Extract the (x, y) coordinate from the center of the cell holding the provided text.  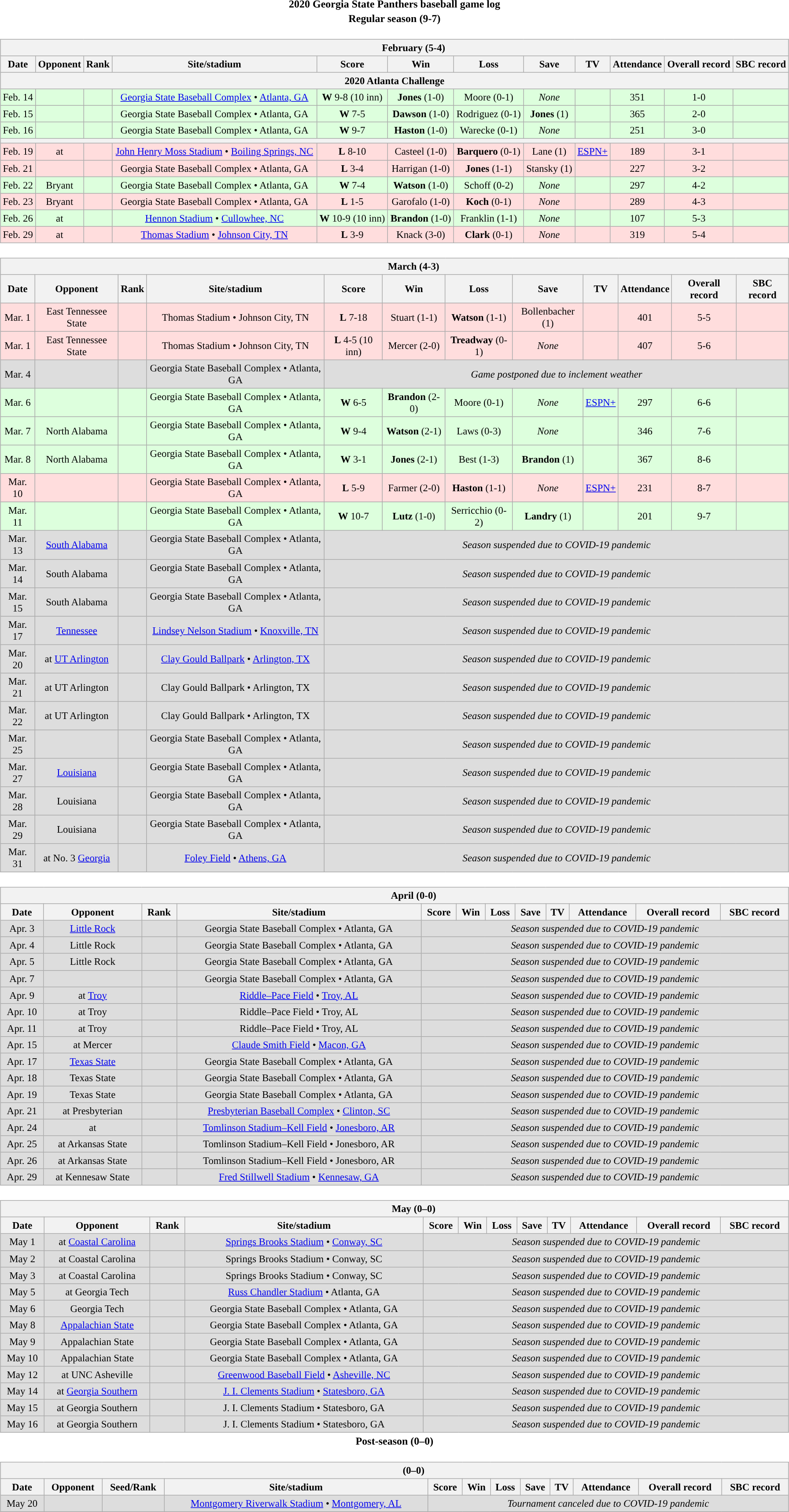
3-2 (699, 168)
Bollenbacher (1) (548, 317)
Mar. 6 (18, 403)
Feb. 14 (18, 97)
231 (645, 488)
W 6-5 (354, 403)
Apr. 3 (22, 929)
Watson (2-1) (414, 431)
Tennessee (77, 630)
May 10 (22, 1358)
Fred Stillwell Stadium • Kennesaw, GA (299, 1177)
Apr. 25 (22, 1144)
Warecke (0-1) (489, 130)
W 9-7 (352, 130)
Apr. 24 (22, 1127)
Watson (1-0) (421, 185)
Landry (1) (548, 516)
Mar. 11 (18, 516)
Mar. 22 (18, 715)
Serricchio (0-2) (479, 516)
Tournament canceled due to COVID-19 pandemic (608, 1504)
5-5 (704, 317)
at Georgia Tech (97, 1292)
Lane (1) (549, 152)
401 (645, 317)
Mar. 17 (18, 630)
Mar. 15 (18, 602)
May 8 (22, 1325)
Feb. 15 (18, 114)
4-2 (699, 185)
319 (638, 234)
May 16 (22, 1424)
at UNC Asheville (97, 1375)
289 (638, 201)
May 20 (22, 1504)
at Kennesaw State (92, 1177)
L 3-4 (352, 168)
Jones (2-1) (414, 460)
4-3 (699, 201)
Apr. 19 (22, 1094)
L 4-5 (10 inn) (354, 345)
Presbyterian Baseball Complex • Clinton, SC (299, 1111)
Apr. 7 (22, 978)
Feb. 21 (18, 168)
5-6 (704, 345)
Casteel (1-0) (421, 152)
Montgomery Riverwalk Stadium • Montgomery, AL (296, 1504)
Haston (1-0) (421, 130)
W 3-1 (354, 460)
5-4 (699, 234)
2-0 (699, 114)
Apr. 11 (22, 1028)
at No. 3 Georgia (77, 858)
Knack (3-0) (421, 234)
Mar. 29 (18, 829)
Jones (1-0) (421, 97)
May 12 (22, 1375)
W 10-9 (10 inn) (352, 218)
Franklin (1-1) (489, 218)
Feb. 29 (18, 234)
Apr. 29 (22, 1177)
Feb. 19 (18, 152)
Apr. 10 (22, 1012)
Mar. 8 (18, 460)
L 7-18 (354, 317)
at Presbyterian (92, 1111)
W 9-4 (354, 431)
8-6 (704, 460)
7-6 (704, 431)
Stuart (1-1) (414, 317)
Claude Smith Field • Macon, GA (299, 1045)
Georgia Tech (97, 1308)
1-0 (699, 97)
Apr. 4 (22, 945)
Mar. 25 (18, 745)
8-7 (704, 488)
251 (638, 130)
Garofalo (1-0) (421, 201)
189 (638, 152)
May 5 (22, 1292)
Apr. 21 (22, 1111)
May 9 (22, 1342)
Mar. 10 (18, 488)
Treadway (0-1) (479, 345)
May 14 (22, 1391)
365 (638, 114)
Apr. 15 (22, 1045)
W 9-8 (10 inn) (352, 97)
L 1-5 (352, 201)
Mercer (2-0) (414, 345)
Feb. 22 (18, 185)
W 7-4 (352, 185)
6-6 (704, 403)
May (0–0) (394, 1209)
Feb. 26 (18, 218)
Mar. 27 (18, 773)
Mar. 20 (18, 659)
227 (638, 168)
Watson (1-1) (479, 317)
Apr. 5 (22, 962)
3-0 (699, 130)
Foley Field • Athens, GA (236, 858)
Feb. 23 (18, 201)
Dawson (1-0) (421, 114)
346 (645, 431)
W 10-7 (354, 516)
May 15 (22, 1408)
3-1 (699, 152)
Mar. 31 (18, 858)
Clark (0-1) (489, 234)
Game postponed due to inclement weather (557, 374)
9-7 (704, 516)
Apr. 9 (22, 995)
2020 Atlanta Challenge (394, 81)
Best (1-3) (479, 460)
Apr. 26 (22, 1161)
L 8-10 (352, 152)
Mar. 13 (18, 545)
Farmer (2-0) (414, 488)
Apr. 18 (22, 1078)
May 3 (22, 1275)
Apr. 17 (22, 1061)
Mar. 14 (18, 574)
John Henry Moss Stadium • Boiling Springs, NC (215, 152)
Mar. 4 (18, 374)
Brandon (1-0) (421, 218)
Mar. 21 (18, 687)
Lutz (1-0) (414, 516)
May 2 (22, 1259)
107 (638, 218)
Jones (1) (549, 114)
367 (645, 460)
May 6 (22, 1308)
Haston (1-1) (479, 488)
Stansky (1) (549, 168)
Feb. 16 (18, 130)
April (0-0) (394, 896)
407 (645, 345)
351 (638, 97)
Barquero (0-1) (489, 152)
L 3-9 (352, 234)
Seed/Rank (133, 1487)
Koch (0-1) (489, 201)
W 7-5 (352, 114)
Rodriguez (0-1) (489, 114)
(0–0) (394, 1471)
March (4-3) (394, 266)
Brandon (1) (548, 460)
Hennon Stadium • Cullowhee, NC (215, 218)
Jones (1-1) (489, 168)
201 (645, 516)
Harrigan (1-0) (421, 168)
Schoff (0-2) (489, 185)
May 1 (22, 1242)
Mar. 7 (18, 431)
Russ Chandler Stadium • Atlanta, GA (304, 1292)
Greenwood Baseball Field • Asheville, NC (304, 1375)
5-3 (699, 218)
February (5-4) (394, 48)
Laws (0-3) (479, 431)
Mar. 28 (18, 801)
at Mercer (92, 1045)
Brandon (2-0) (414, 403)
L 5-9 (354, 488)
Lindsey Nelson Stadium • Knoxville, TN (236, 630)
